Capture the cell that displays the provided text and extract its (x, y) central coordinate. 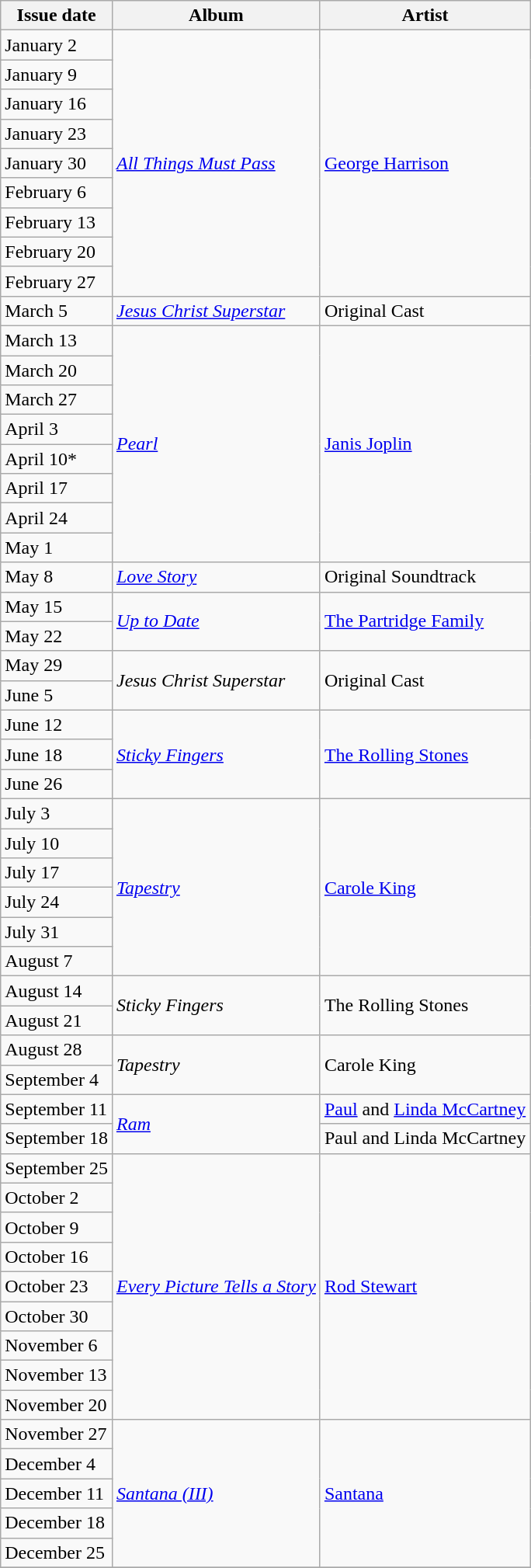
February 13 (57, 222)
April 10* (57, 459)
October 16 (57, 1257)
Issue date (57, 16)
May 22 (57, 636)
August 7 (57, 961)
July 3 (57, 813)
January 23 (57, 134)
March 13 (57, 340)
January 16 (57, 104)
October 9 (57, 1227)
The Partridge Family (425, 621)
Santana (III) (216, 1493)
Every Picture Tells a Story (216, 1286)
August 14 (57, 991)
Rod Stewart (425, 1286)
June 12 (57, 725)
October 2 (57, 1198)
May 15 (57, 607)
September 25 (57, 1168)
November 20 (57, 1405)
December 4 (57, 1464)
George Harrison (425, 163)
All Things Must Pass (216, 163)
December 18 (57, 1523)
Ram (216, 1124)
May 1 (57, 548)
Up to Date (216, 621)
June 18 (57, 754)
May 29 (57, 666)
Love Story (216, 577)
September 18 (57, 1139)
Pearl (216, 443)
May 8 (57, 577)
April 3 (57, 429)
November 6 (57, 1346)
July 10 (57, 843)
Santana (425, 1493)
October 23 (57, 1286)
Janis Joplin (425, 443)
Artist (425, 16)
Album (216, 16)
August 21 (57, 1020)
January 9 (57, 75)
March 27 (57, 400)
December 11 (57, 1493)
November 13 (57, 1375)
September 11 (57, 1109)
February 20 (57, 252)
January 2 (57, 45)
August 28 (57, 1050)
July 31 (57, 932)
June 5 (57, 695)
April 17 (57, 488)
January 30 (57, 163)
February 27 (57, 281)
Original Soundtrack (425, 577)
December 25 (57, 1552)
October 30 (57, 1316)
July 24 (57, 902)
September 4 (57, 1080)
June 26 (57, 784)
April 24 (57, 518)
March 5 (57, 311)
March 20 (57, 370)
July 17 (57, 873)
February 6 (57, 193)
November 27 (57, 1434)
